Detect which cell encompasses the target text, then output its (X, Y) center coordinate. 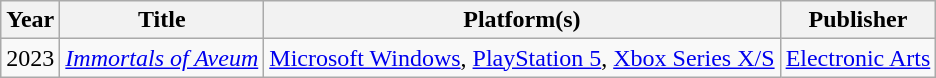
Microsoft Windows, PlayStation 5, Xbox Series X/S (522, 58)
Immortals of Aveum (162, 58)
Electronic Arts (858, 58)
Platform(s) (522, 20)
Year (30, 20)
2023 (30, 58)
Title (162, 20)
Publisher (858, 20)
